Find where the given text appears and provide that cell's center as [x, y] coordinate. 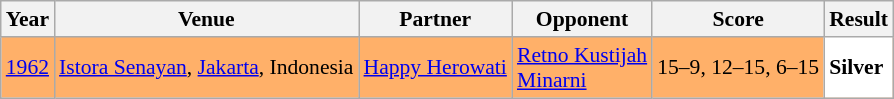
Result [858, 19]
1962 [28, 68]
Score [738, 19]
Opponent [582, 19]
Venue [206, 19]
Happy Herowati [436, 68]
Partner [436, 19]
15–9, 12–15, 6–15 [738, 68]
Silver [858, 68]
Retno Kustijah Minarni [582, 68]
Istora Senayan, Jakarta, Indonesia [206, 68]
Year [28, 19]
